From the cell containing the given text, extract its center point as (X, Y) coordinate. 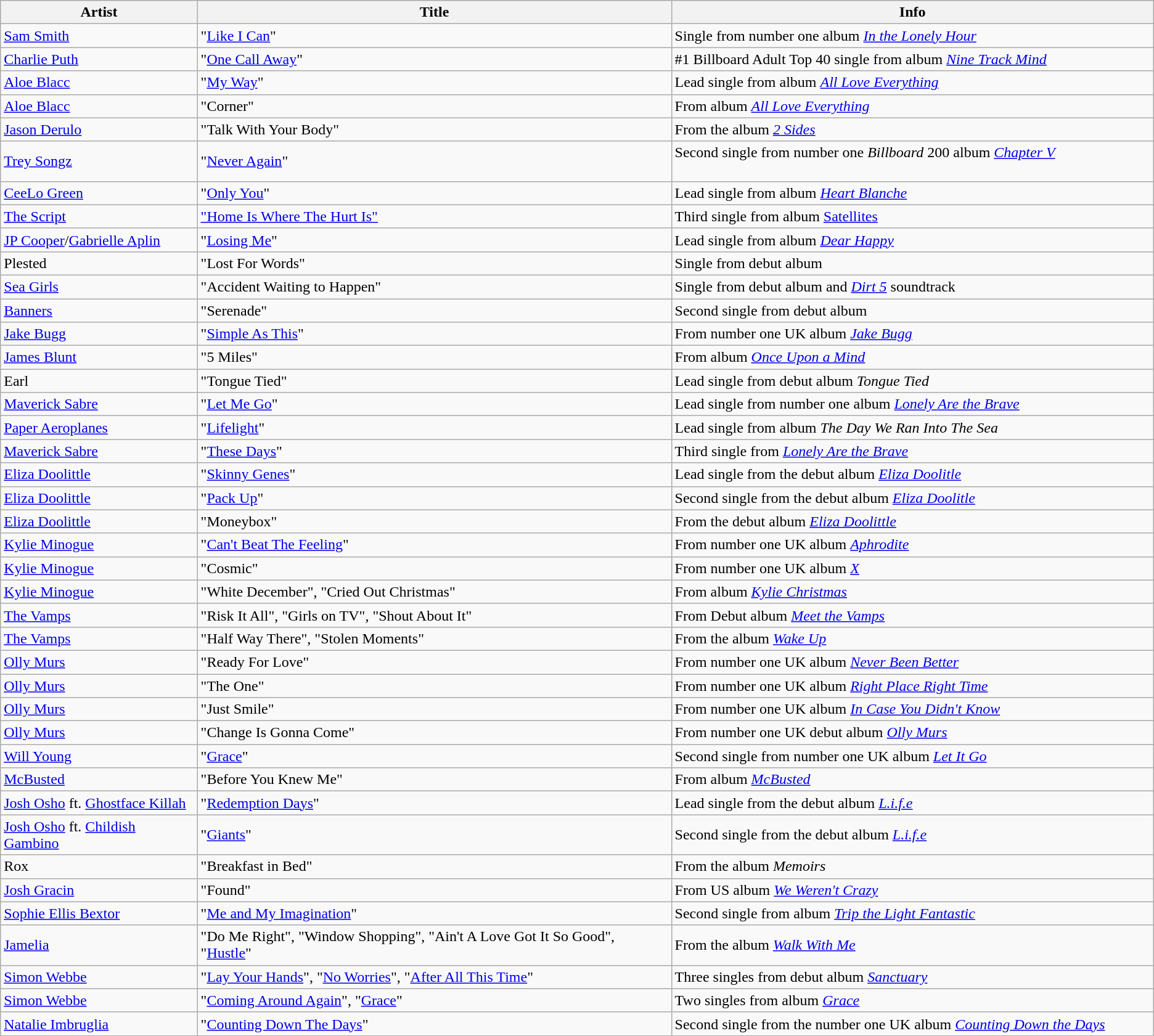
Will Young (99, 756)
McBusted (99, 780)
Artist (99, 12)
"Serenade" (434, 310)
Sam Smith (99, 36)
Rox (99, 867)
"Only You" (434, 193)
"My Way" (434, 83)
Third single from album Satellites (912, 216)
"Breakfast in Bed" (434, 867)
"Skinny Genes" (434, 475)
Second single from number one Billboard 200 album Chapter V (912, 161)
From number one UK album X (912, 568)
Lead single from debut album Tongue Tied (912, 381)
"Redemption Days" (434, 803)
From Debut album Meet the Vamps (912, 615)
Lead single from album Dear Happy (912, 240)
"White December", "Cried Out Christmas" (434, 592)
From album Once Upon a Mind (912, 357)
"Lay Your Hands", "No Worries", "After All This Time" (434, 977)
From the album Memoirs (912, 867)
Charlie Puth (99, 59)
From the album Walk With Me (912, 945)
Two singles from album Grace (912, 1000)
"Grace" (434, 756)
Jamelia (99, 945)
"Home Is Where The Hurt Is" (434, 216)
"Coming Around Again", "Grace" (434, 1000)
Natalie Imbruglia (99, 1024)
"Change Is Gonna Come" (434, 733)
Josh Gracin (99, 890)
Third single from Lonely Are the Brave (912, 451)
"Ready For Love" (434, 662)
"5 Miles" (434, 357)
"Risk It All", "Girls on TV", "Shout About It" (434, 615)
Lead single from the debut album L.i.f.e (912, 803)
Josh Osho ft. Ghostface Killah (99, 803)
"Never Again" (434, 161)
"Found" (434, 890)
Second single from the debut album Eliza Doolitle (912, 498)
From number one UK album Right Place Right Time (912, 686)
From number one UK album Jake Bugg (912, 334)
"Half Way There", "Stolen Moments" (434, 638)
"Before You Knew Me" (434, 780)
From number one UK album Never Been Better (912, 662)
"Can't Beat The Feeling" (434, 545)
Three singles from debut album Sanctuary (912, 977)
"Like I Can" (434, 36)
"Lifelight" (434, 428)
"Corner" (434, 106)
From the debut album Eliza Doolittle (912, 521)
Paper Aeroplanes (99, 428)
JP Cooper/Gabrielle Aplin (99, 240)
"The One" (434, 686)
CeeLo Green (99, 193)
Title (434, 12)
Lead single from album Heart Blanche (912, 193)
Second single from album Trip the Light Fantastic (912, 913)
"Accident Waiting to Happen" (434, 287)
Plested (99, 263)
From number one UK debut album Olly Murs (912, 733)
Info (912, 12)
Lead single from album All Love Everything (912, 83)
Second single from debut album (912, 310)
"Losing Me" (434, 240)
From album Kylie Christmas (912, 592)
James Blunt (99, 357)
"Pack Up" (434, 498)
"These Days" (434, 451)
"Tongue Tied" (434, 381)
Banners (99, 310)
Lead single from album The Day We Ran Into The Sea (912, 428)
Lead single from number one album Lonely Are the Brave (912, 404)
From US album We Weren't Crazy (912, 890)
Single from debut album (912, 263)
The Script (99, 216)
"Just Smile" (434, 709)
Jake Bugg (99, 334)
From the album Wake Up (912, 638)
Earl (99, 381)
Second single from the debut album L.i.f.e (912, 834)
Josh Osho ft. Childish Gambino (99, 834)
Single from number one album In the Lonely Hour (912, 36)
"Cosmic" (434, 568)
From number one UK album Aphrodite (912, 545)
From number one UK album In Case You Didn't Know (912, 709)
From the album 2 Sides (912, 129)
From album All Love Everything (912, 106)
Sophie Ellis Bextor (99, 913)
"Counting Down The Days" (434, 1024)
"One Call Away" (434, 59)
Single from debut album and Dirt 5 soundtrack (912, 287)
Jason Derulo (99, 129)
"Do Me Right", "Window Shopping", "Ain't A Love Got It So Good", "Hustle" (434, 945)
"Talk With Your Body" (434, 129)
Second single from number one UK album Let It Go (912, 756)
"Me and My Imagination" (434, 913)
Second single from the number one UK album Counting Down the Days (912, 1024)
#1 Billboard Adult Top 40 single from album Nine Track Mind (912, 59)
"Giants" (434, 834)
Sea Girls (99, 287)
"Simple As This" (434, 334)
Lead single from the debut album Eliza Doolitle (912, 475)
"Lost For Words" (434, 263)
"Let Me Go" (434, 404)
From album McBusted (912, 780)
Trey Songz (99, 161)
"Moneybox" (434, 521)
